Return (X, Y) of the center of cell containing provided text 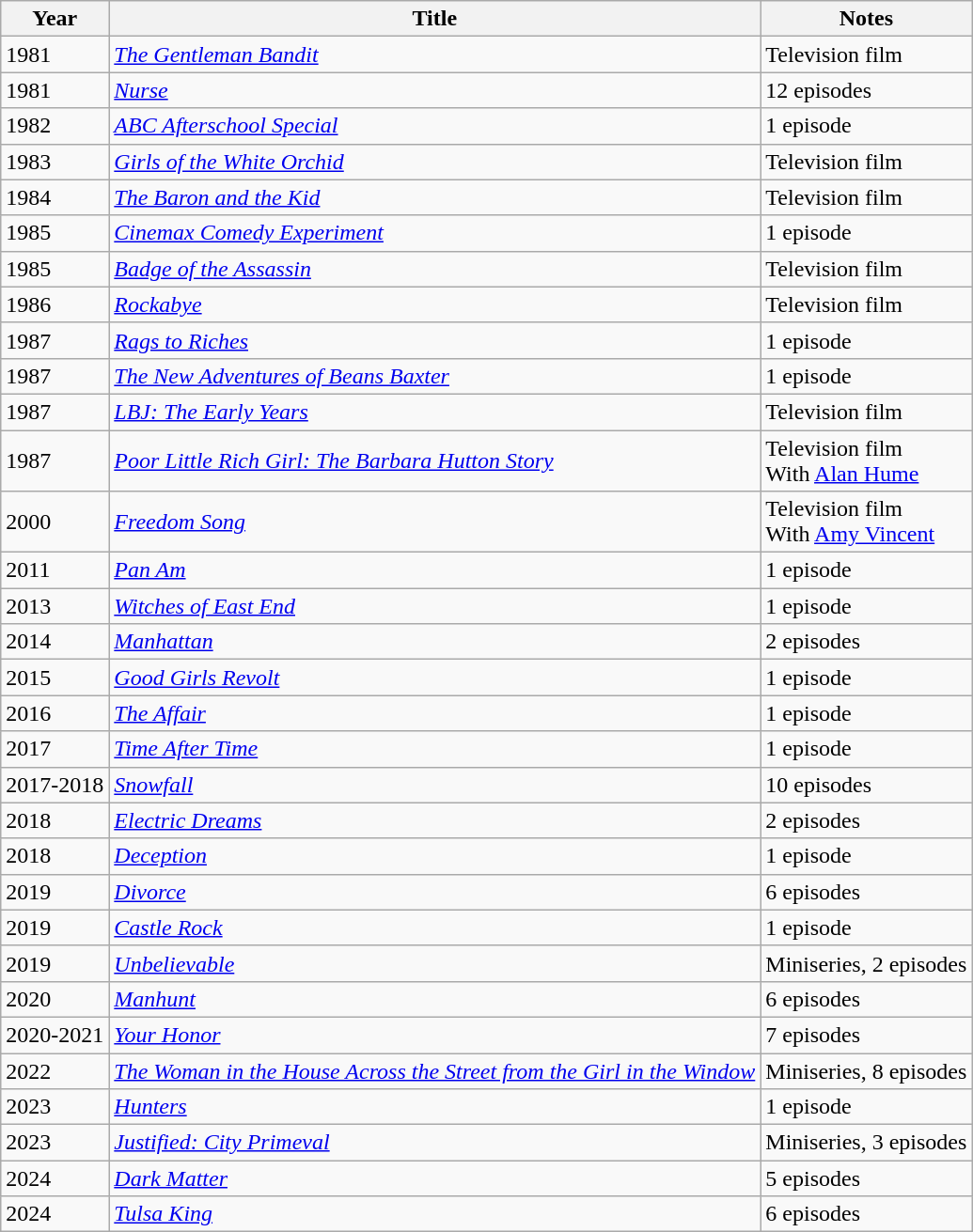
Good Girls Revolt (434, 678)
Castle Rock (434, 928)
10 episodes (867, 785)
The New Adventures of Beans Baxter (434, 376)
1986 (55, 304)
LBJ: The Early Years (434, 412)
Cinemax Comedy Experiment (434, 233)
7 episodes (867, 1035)
The Woman in the House Across the Street from the Girl in the Window (434, 1070)
Freedom Song (434, 522)
Pan Am (434, 570)
Deception (434, 856)
Girls of the White Orchid (434, 162)
Divorce (434, 892)
2000 (55, 522)
2022 (55, 1070)
Dark Matter (434, 1178)
Justified: City Primeval (434, 1143)
Witches of East End (434, 606)
2017-2018 (55, 785)
Your Honor (434, 1035)
Manhunt (434, 999)
5 episodes (867, 1178)
Miniseries, 8 episodes (867, 1070)
The Gentleman Bandit (434, 55)
2014 (55, 642)
Time After Time (434, 749)
Tulsa King (434, 1214)
The Baron and the Kid (434, 197)
2013 (55, 606)
ABC Afterschool Special (434, 126)
2015 (55, 678)
Electric Dreams (434, 820)
Year (55, 19)
Miniseries, 2 episodes (867, 963)
1984 (55, 197)
Nurse (434, 90)
Title (434, 19)
Miniseries, 3 episodes (867, 1143)
Notes (867, 19)
Snowfall (434, 785)
1982 (55, 126)
2011 (55, 570)
Badge of the Assassin (434, 269)
The Affair (434, 713)
Manhattan (434, 642)
Unbelievable (434, 963)
Rockabye (434, 304)
Rags to Riches (434, 340)
Television filmWith Amy Vincent (867, 522)
2020-2021 (55, 1035)
Hunters (434, 1107)
2016 (55, 713)
Television filmWith Alan Hume (867, 460)
12 episodes (867, 90)
Poor Little Rich Girl: The Barbara Hutton Story (434, 460)
1983 (55, 162)
2017 (55, 749)
2020 (55, 999)
